Search for the cell housing the specified text and yield its [x, y] center coordinate. 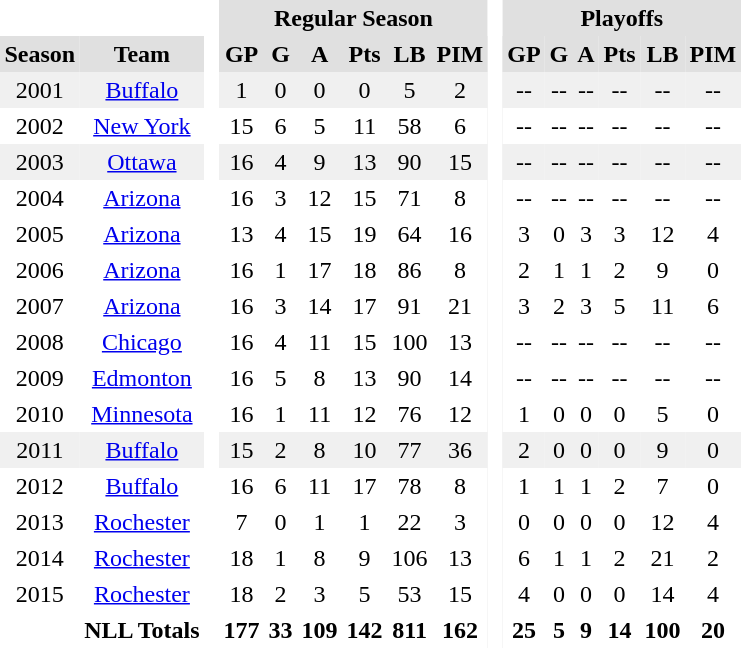
2012 [40, 486]
162 [460, 630]
77 [410, 450]
811 [410, 630]
22 [410, 522]
Playoffs [622, 18]
106 [410, 558]
10 [364, 450]
91 [410, 306]
NLL Totals [142, 630]
86 [410, 270]
78 [410, 486]
Edmonton [142, 378]
2013 [40, 522]
2001 [40, 90]
Ottawa [142, 162]
Regular Season [354, 18]
2008 [40, 342]
64 [410, 234]
2003 [40, 162]
71 [410, 198]
Season [40, 54]
58 [410, 126]
53 [410, 594]
109 [320, 630]
19 [364, 234]
33 [280, 630]
2005 [40, 234]
New York [142, 126]
Chicago [142, 342]
2002 [40, 126]
2006 [40, 270]
2014 [40, 558]
177 [242, 630]
2010 [40, 414]
Team [142, 54]
36 [460, 450]
76 [410, 414]
2011 [40, 450]
25 [524, 630]
20 [713, 630]
2009 [40, 378]
2015 [40, 594]
Minnesota [142, 414]
2004 [40, 198]
2007 [40, 306]
142 [364, 630]
